Detect which cell encompasses the target text, then output its (x, y) center coordinate. 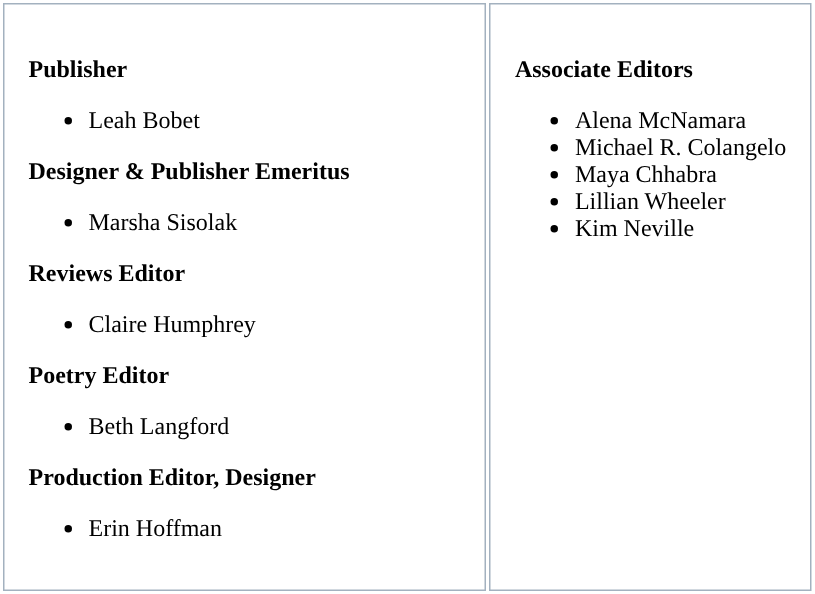
Associate EditorsAlena McNamaraMichael R. ColangeloMaya ChhabraLillian WheelerKim Neville (650, 297)
